Pinpoint the cell where the given text exists, returning its (X, Y) midpoint coordinate. 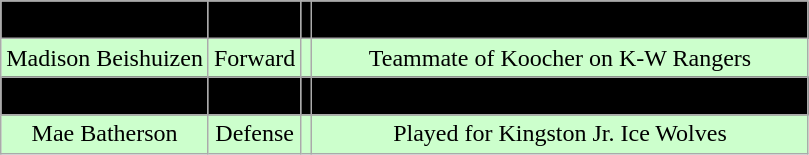
National Champion with Saskatchewan U18 Team (560, 96)
Teammate of Koocher on K-W Rangers (560, 58)
Brynn Koocher (105, 20)
Madison Beishuizen (105, 58)
Played for Kingston Jr. Ice Wolves (560, 134)
Defense (254, 134)
Mae Batherson (105, 134)
Played for the Kitchener-Waterloo Rangers (560, 20)
Anna Leschyshyn (105, 96)
